Provide the (X, Y) coordinate of the cell's center where the given text is located.  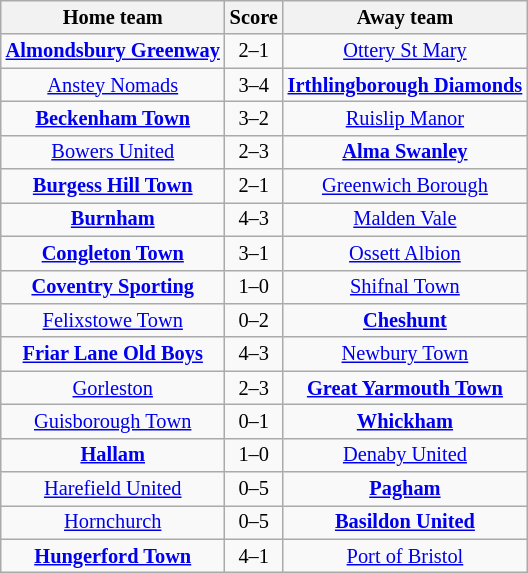
Whickham (405, 421)
Greenwich Borough (405, 186)
3–1 (254, 253)
Beckenham Town (113, 118)
Basildon United (405, 522)
Coventry Sporting (113, 287)
Almondsbury Greenway (113, 51)
3–2 (254, 118)
Home team (113, 17)
Felixstowe Town (113, 320)
Pagham (405, 489)
Port of Bristol (405, 556)
0–2 (254, 320)
Hornchurch (113, 522)
Hungerford Town (113, 556)
Denaby United (405, 455)
Ruislip Manor (405, 118)
Bowers United (113, 152)
Alma Swanley (405, 152)
0–1 (254, 421)
Away team (405, 17)
3–4 (254, 85)
Burgess Hill Town (113, 186)
Ottery St Mary (405, 51)
Great Yarmouth Town (405, 388)
Friar Lane Old Boys (113, 354)
Cheshunt (405, 320)
Guisborough Town (113, 421)
Burnham (113, 219)
Gorleston (113, 388)
Malden Vale (405, 219)
Congleton Town (113, 253)
4–1 (254, 556)
Newbury Town (405, 354)
Anstey Nomads (113, 85)
Score (254, 17)
Hallam (113, 455)
Harefield United (113, 489)
Ossett Albion (405, 253)
Shifnal Town (405, 287)
Irthlingborough Diamonds (405, 85)
